Return (x, y) of the center of cell containing provided text 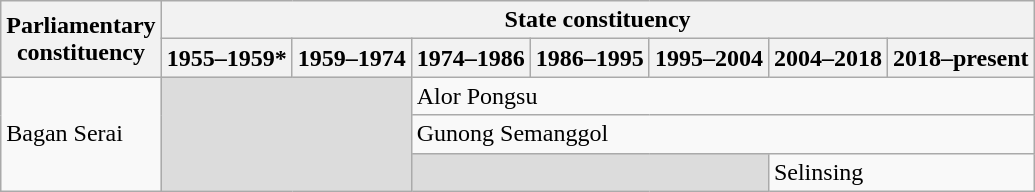
2018–present (960, 58)
2004–2018 (828, 58)
1955–1959* (226, 58)
State constituency (598, 20)
1986–1995 (590, 58)
Selinsing (901, 172)
Gunong Semanggol (722, 134)
Parliamentaryconstituency (81, 39)
1974–1986 (470, 58)
Alor Pongsu (722, 96)
1995–2004 (708, 58)
1959–1974 (352, 58)
Bagan Serai (81, 134)
